Identify which cell holds the provided text, then report its [x, y] central coordinate. 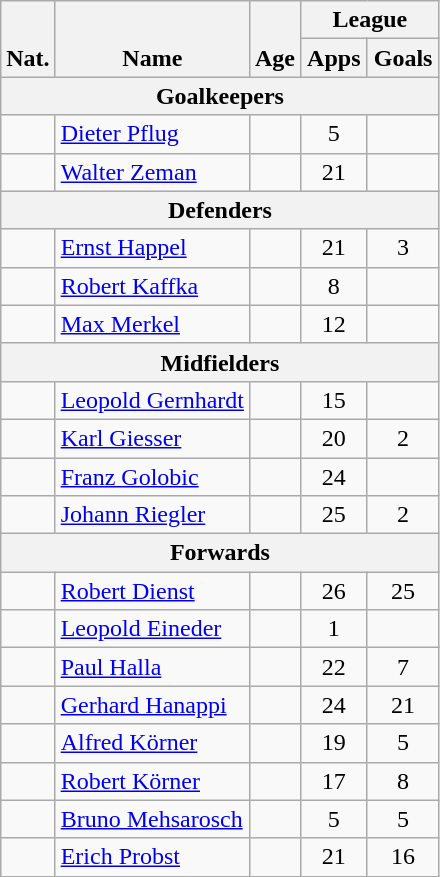
Ernst Happel [152, 248]
Defenders [220, 210]
Midfielders [220, 362]
Gerhard Hanappi [152, 705]
Robert Körner [152, 781]
Leopold Eineder [152, 629]
Robert Dienst [152, 591]
22 [334, 667]
15 [334, 400]
12 [334, 324]
Age [274, 39]
Johann Riegler [152, 515]
Max Merkel [152, 324]
Bruno Mehsarosch [152, 819]
Karl Giesser [152, 438]
Paul Halla [152, 667]
Forwards [220, 553]
16 [403, 857]
Apps [334, 58]
20 [334, 438]
Dieter Pflug [152, 134]
3 [403, 248]
1 [334, 629]
Goalkeepers [220, 96]
17 [334, 781]
7 [403, 667]
Name [152, 39]
Robert Kaffka [152, 286]
26 [334, 591]
Alfred Körner [152, 743]
Franz Golobic [152, 477]
Nat. [28, 39]
Walter Zeman [152, 172]
19 [334, 743]
Leopold Gernhardt [152, 400]
Goals [403, 58]
Erich Probst [152, 857]
League [370, 20]
